From the cell containing the given text, extract its center point as (x, y) coordinate. 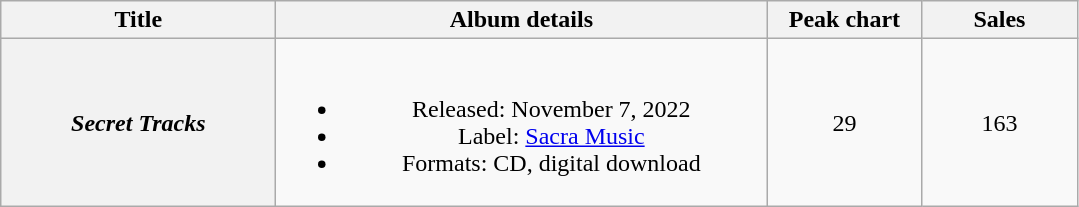
Released: November 7, 2022Label: Sacra MusicFormats: CD, digital download (522, 122)
Sales (1000, 20)
163 (1000, 122)
Secret Tracks (138, 122)
Album details (522, 20)
Peak chart (844, 20)
29 (844, 122)
Title (138, 20)
